For the text-containing cell, return its midpoint in (X, Y) coordinate format. 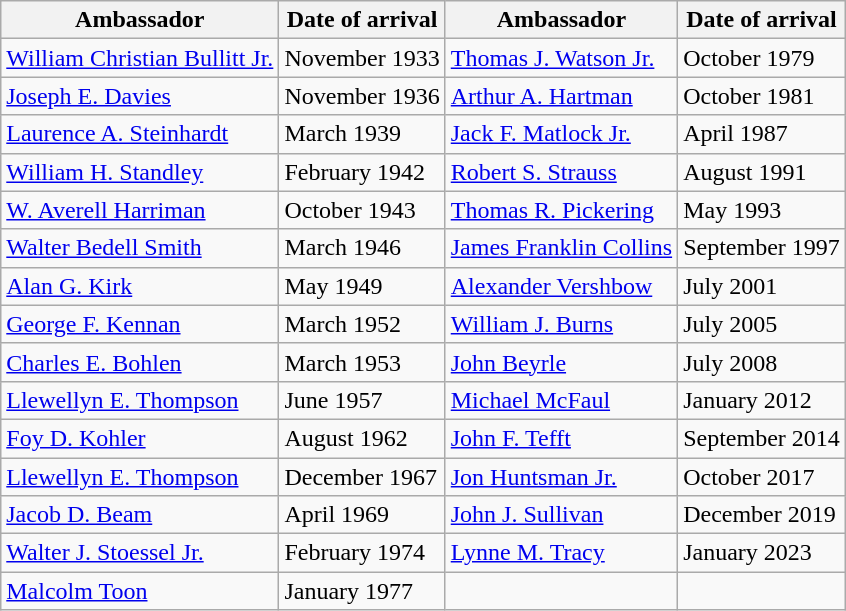
Arthur A. Hartman (561, 96)
July 2005 (762, 324)
James Franklin Collins (561, 248)
William J. Burns (561, 324)
August 1991 (762, 172)
Foy D. Kohler (140, 438)
Charles E. Bohlen (140, 362)
October 1981 (762, 96)
Joseph E. Davies (140, 96)
Alan G. Kirk (140, 286)
October 1943 (362, 210)
John J. Sullivan (561, 515)
April 1969 (362, 515)
May 1993 (762, 210)
Jack F. Matlock Jr. (561, 134)
George F. Kennan (140, 324)
John F. Tefft (561, 438)
March 1939 (362, 134)
W. Averell Harriman (140, 210)
September 1997 (762, 248)
March 1953 (362, 362)
December 2019 (762, 515)
Jacob D. Beam (140, 515)
August 1962 (362, 438)
Walter J. Stoessel Jr. (140, 553)
February 1974 (362, 553)
January 1977 (362, 591)
Laurence A. Steinhardt (140, 134)
Michael McFaul (561, 400)
March 1946 (362, 248)
Robert S. Strauss (561, 172)
November 1933 (362, 58)
July 2001 (762, 286)
January 2012 (762, 400)
William Christian Bullitt Jr. (140, 58)
Walter Bedell Smith (140, 248)
Lynne M. Tracy (561, 553)
John Beyrle (561, 362)
September 2014 (762, 438)
July 2008 (762, 362)
October 1979 (762, 58)
March 1952 (362, 324)
William H. Standley (140, 172)
November 1936 (362, 96)
May 1949 (362, 286)
February 1942 (362, 172)
December 1967 (362, 477)
Alexander Vershbow (561, 286)
Thomas J. Watson Jr. (561, 58)
June 1957 (362, 400)
April 1987 (762, 134)
Jon Huntsman Jr. (561, 477)
Malcolm Toon (140, 591)
January 2023 (762, 553)
Thomas R. Pickering (561, 210)
October 2017 (762, 477)
